From the cell containing the given text, extract its center point as (X, Y) coordinate. 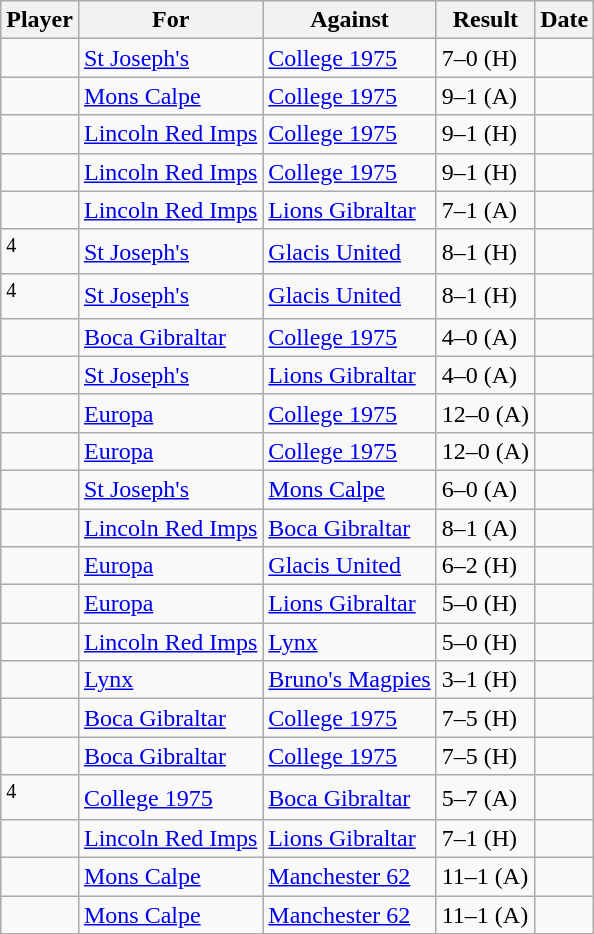
Against (350, 20)
7–1 (A) (485, 210)
6–0 (A) (485, 489)
8–1 (A) (485, 528)
6–2 (H) (485, 566)
9–1 (A) (485, 96)
7–0 (H) (485, 58)
Bruno's Magpies (350, 680)
For (170, 20)
5–7 (A) (485, 798)
Player (40, 20)
Result (485, 20)
7–1 (H) (485, 839)
Date (564, 20)
3–1 (H) (485, 680)
